Return [x, y] of the center of cell containing provided text 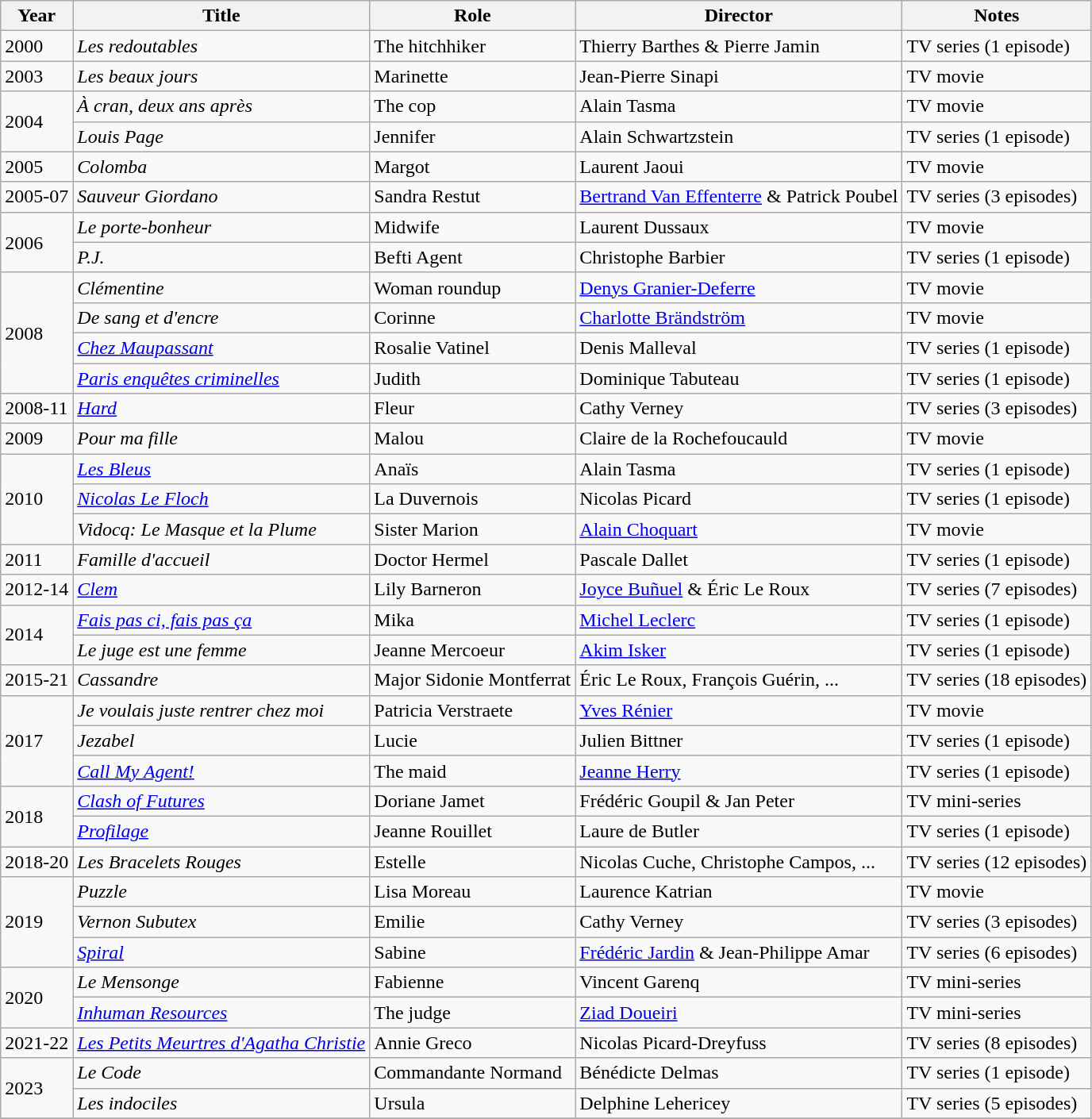
Le Code [221, 1073]
Nicolas Le Floch [221, 499]
The judge [473, 1013]
Ziad Doueiri [739, 1013]
Bénédicte Delmas [739, 1073]
Colomba [221, 167]
Vidocq: Le Masque et la Plume [221, 529]
Yves Rénier [739, 710]
Malou [473, 439]
Doctor Hermel [473, 559]
TV series (7 episodes) [997, 590]
Le porte-bonheur [221, 227]
Julien Bittner [739, 740]
Nicolas Picard [739, 499]
Lucie [473, 740]
Ursula [473, 1103]
Delphine Lehericey [739, 1103]
Le Mensonge [221, 982]
Margot [473, 167]
2004 [37, 121]
Akim Isker [739, 650]
2010 [37, 499]
Jezabel [221, 740]
Fais pas ci, fais pas ça [221, 620]
Dominique Tabuteau [739, 379]
Sabine [473, 952]
Role [473, 16]
Laurent Dussaux [739, 227]
Sandra Restut [473, 197]
Mika [473, 620]
Charlotte Brändström [739, 317]
TV series (6 episodes) [997, 952]
2005-07 [37, 197]
Woman roundup [473, 287]
Jeanne Rouillet [473, 831]
Claire de la Rochefoucauld [739, 439]
Marinette [473, 76]
Vernon Subutex [221, 922]
The cop [473, 106]
Clémentine [221, 287]
Patricia Verstraete [473, 710]
TV series (12 episodes) [997, 861]
2008-11 [37, 409]
Puzzle [221, 892]
Les Bracelets Rouges [221, 861]
Anaïs [473, 469]
P.J. [221, 257]
The maid [473, 771]
Judith [473, 379]
La Duvernois [473, 499]
Profilage [221, 831]
Midwife [473, 227]
TV series (5 episodes) [997, 1103]
2011 [37, 559]
Pour ma fille [221, 439]
Famille d'accueil [221, 559]
2015-21 [37, 680]
Frédéric Jardin & Jean-Philippe Amar [739, 952]
The hitchhiker [473, 46]
2019 [37, 922]
Estelle [473, 861]
Jeanne Herry [739, 771]
Befti Agent [473, 257]
Notes [997, 16]
2008 [37, 333]
2018-20 [37, 861]
Les beaux jours [221, 76]
Bertrand Van Effenterre & Patrick Poubel [739, 197]
2009 [37, 439]
Clash of Futures [221, 801]
2018 [37, 816]
À cran, deux ans après [221, 106]
Sister Marion [473, 529]
Jean-Pierre Sinapi [739, 76]
Jennifer [473, 137]
2006 [37, 242]
2005 [37, 167]
2003 [37, 76]
Year [37, 16]
Emilie [473, 922]
Fabienne [473, 982]
2021-22 [37, 1043]
Title [221, 16]
TV series (8 episodes) [997, 1043]
Thierry Barthes & Pierre Jamin [739, 46]
Pascale Dallet [739, 559]
Les Bleus [221, 469]
Director [739, 16]
Sauveur Giordano [221, 197]
Le juge est une femme [221, 650]
Louis Page [221, 137]
Commandante Normand [473, 1073]
Fleur [473, 409]
2023 [37, 1088]
Inhuman Resources [221, 1013]
2000 [37, 46]
Laure de Butler [739, 831]
Lisa Moreau [473, 892]
Rosalie Vatinel [473, 348]
Alain Schwartzstein [739, 137]
Michel Leclerc [739, 620]
Doriane Jamet [473, 801]
Hard [221, 409]
Laurence Katrian [739, 892]
2012-14 [37, 590]
Denis Malleval [739, 348]
Jeanne Mercoeur [473, 650]
Clem [221, 590]
Major Sidonie Montferrat [473, 680]
Chez Maupassant [221, 348]
Denys Granier-Deferre [739, 287]
Éric Le Roux, François Guérin, ... [739, 680]
Frédéric Goupil & Jan Peter [739, 801]
Les Petits Meurtres d'Agatha Christie [221, 1043]
Joyce Buñuel & Éric Le Roux [739, 590]
Les indociles [221, 1103]
Nicolas Picard-Dreyfuss [739, 1043]
Call My Agent! [221, 771]
Cassandre [221, 680]
Annie Greco [473, 1043]
2020 [37, 998]
Laurent Jaoui [739, 167]
TV series (18 episodes) [997, 680]
Alain Choquart [739, 529]
Vincent Garenq [739, 982]
2014 [37, 635]
Lily Barneron [473, 590]
Les redoutables [221, 46]
Nicolas Cuche, Christophe Campos, ... [739, 861]
Corinne [473, 317]
Christophe Barbier [739, 257]
Je voulais juste rentrer chez moi [221, 710]
Paris enquêtes criminelles [221, 379]
Spiral [221, 952]
2017 [37, 740]
De sang et d'encre [221, 317]
